Identify which cell holds the provided text, then report its (X, Y) central coordinate. 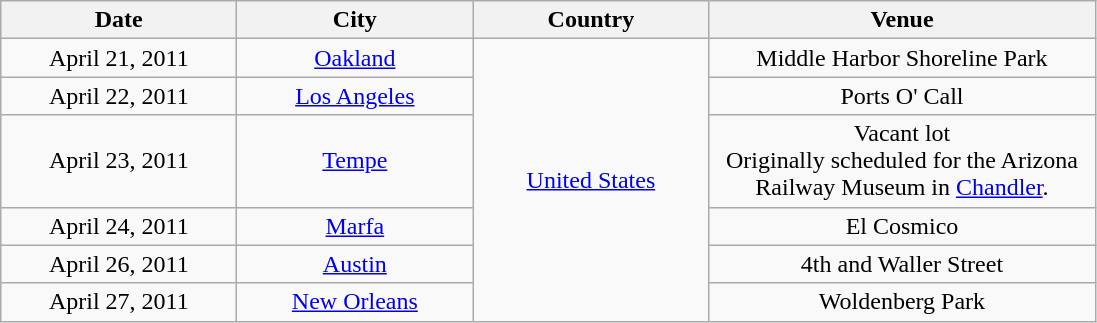
New Orleans (355, 302)
April 24, 2011 (119, 226)
Ports O' Call (902, 96)
April 23, 2011 (119, 161)
United States (591, 180)
4th and Waller Street (902, 264)
Los Angeles (355, 96)
Marfa (355, 226)
Country (591, 20)
Vacant lotOriginally scheduled for the Arizona Railway Museum in Chandler. (902, 161)
Tempe (355, 161)
Venue (902, 20)
Oakland (355, 58)
April 22, 2011 (119, 96)
El Cosmico (902, 226)
Woldenberg Park (902, 302)
Date (119, 20)
Austin (355, 264)
April 27, 2011 (119, 302)
Middle Harbor Shoreline Park (902, 58)
April 26, 2011 (119, 264)
City (355, 20)
April 21, 2011 (119, 58)
